Identify which cell holds the provided text, then report its [x, y] central coordinate. 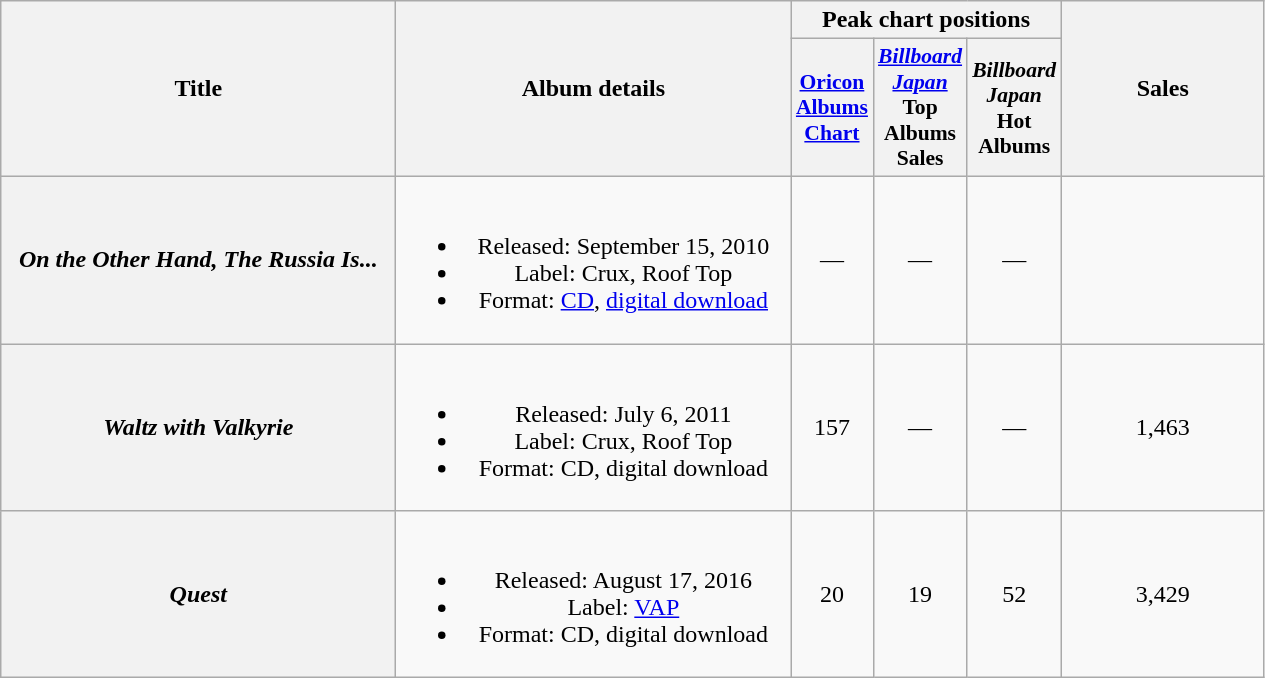
Peak chart positions [926, 20]
19 [920, 594]
3,429 [1162, 594]
Album details [594, 89]
Quest [198, 594]
Waltz with Valkyrie [198, 428]
Title [198, 89]
157 [832, 428]
On the Other Hand, The Russia Is... [198, 260]
Billboard Japan Top Albums Sales [920, 108]
Oricon Albums Chart [832, 108]
Released: August 17, 2016Label: VAPFormat: CD, digital download [594, 594]
52 [1014, 594]
Billboard Japan Hot Albums [1014, 108]
Sales [1162, 89]
Released: September 15, 2010Label: Crux, Roof TopFormat: CD, digital download [594, 260]
Released: July 6, 2011Label: Crux, Roof TopFormat: CD, digital download [594, 428]
1,463 [1162, 428]
20 [832, 594]
